Provide the [x, y] coordinate of the cell's center where the given text is located.  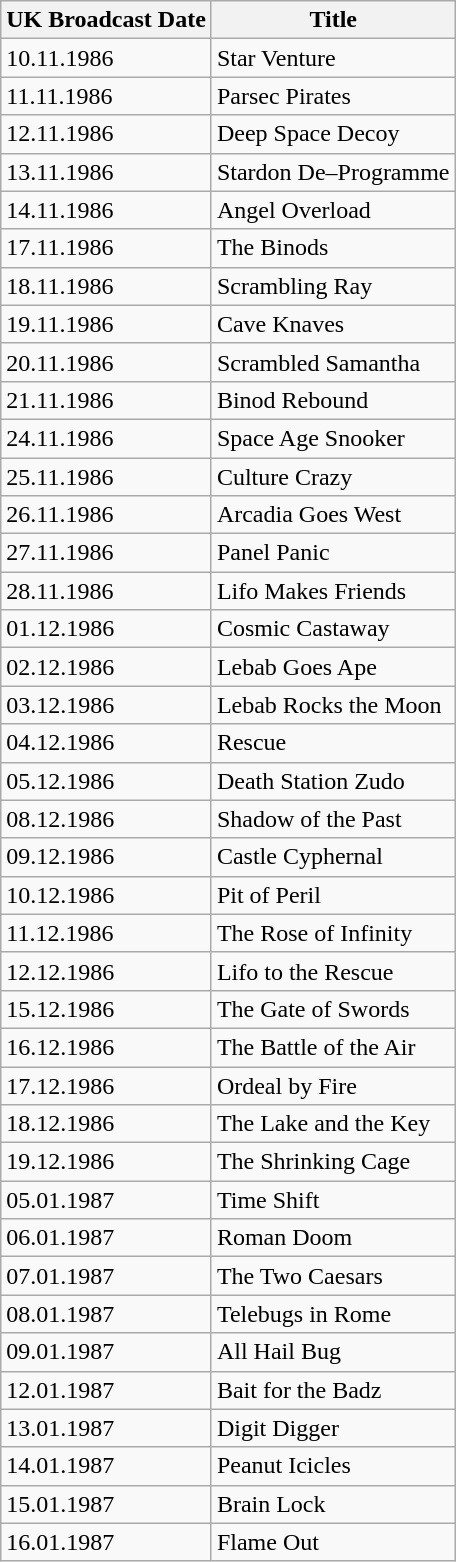
13.11.1986 [106, 172]
04.12.1986 [106, 743]
The Two Caesars [333, 1276]
Peanut Icicles [333, 1466]
05.12.1986 [106, 781]
Shadow of the Past [333, 819]
14.11.1986 [106, 210]
Lifo Makes Friends [333, 591]
02.12.1986 [106, 667]
The Shrinking Cage [333, 1162]
03.12.1986 [106, 705]
Binod Rebound [333, 400]
12.11.1986 [106, 134]
21.11.1986 [106, 400]
01.12.1986 [106, 629]
25.11.1986 [106, 477]
20.11.1986 [106, 362]
12.12.1986 [106, 971]
06.01.1987 [106, 1238]
Star Venture [333, 58]
11.11.1986 [106, 96]
Ordeal by Fire [333, 1085]
All Hail Bug [333, 1352]
Time Shift [333, 1200]
Arcadia Goes West [333, 515]
Lebab Rocks the Moon [333, 705]
Angel Overload [333, 210]
Scrambling Ray [333, 286]
Lebab Goes Ape [333, 667]
14.01.1987 [106, 1466]
Space Age Snooker [333, 438]
26.11.1986 [106, 515]
Scrambled Samantha [333, 362]
18.12.1986 [106, 1124]
Brain Lock [333, 1504]
10.11.1986 [106, 58]
Lifo to the Rescue [333, 971]
10.12.1986 [106, 895]
07.01.1987 [106, 1276]
16.01.1987 [106, 1542]
Title [333, 20]
11.12.1986 [106, 933]
09.01.1987 [106, 1352]
The Binods [333, 248]
24.11.1986 [106, 438]
Bait for the Badz [333, 1390]
15.12.1986 [106, 1009]
08.12.1986 [106, 819]
Telebugs in Rome [333, 1314]
Culture Crazy [333, 477]
12.01.1987 [106, 1390]
The Gate of Swords [333, 1009]
13.01.1987 [106, 1428]
UK Broadcast Date [106, 20]
The Rose of Infinity [333, 933]
Digit Digger [333, 1428]
Deep Space Decoy [333, 134]
05.01.1987 [106, 1200]
28.11.1986 [106, 591]
09.12.1986 [106, 857]
Cosmic Castaway [333, 629]
Panel Panic [333, 553]
Rescue [333, 743]
18.11.1986 [106, 286]
Parsec Pirates [333, 96]
Cave Knaves [333, 324]
The Lake and the Key [333, 1124]
Death Station Zudo [333, 781]
Roman Doom [333, 1238]
08.01.1987 [106, 1314]
17.12.1986 [106, 1085]
Flame Out [333, 1542]
16.12.1986 [106, 1047]
17.11.1986 [106, 248]
19.11.1986 [106, 324]
27.11.1986 [106, 553]
Pit of Peril [333, 895]
The Battle of the Air [333, 1047]
Stardon De–Programme [333, 172]
Castle Cyphernal [333, 857]
19.12.1986 [106, 1162]
15.01.1987 [106, 1504]
